For the text-containing cell, return its midpoint in (x, y) coordinate format. 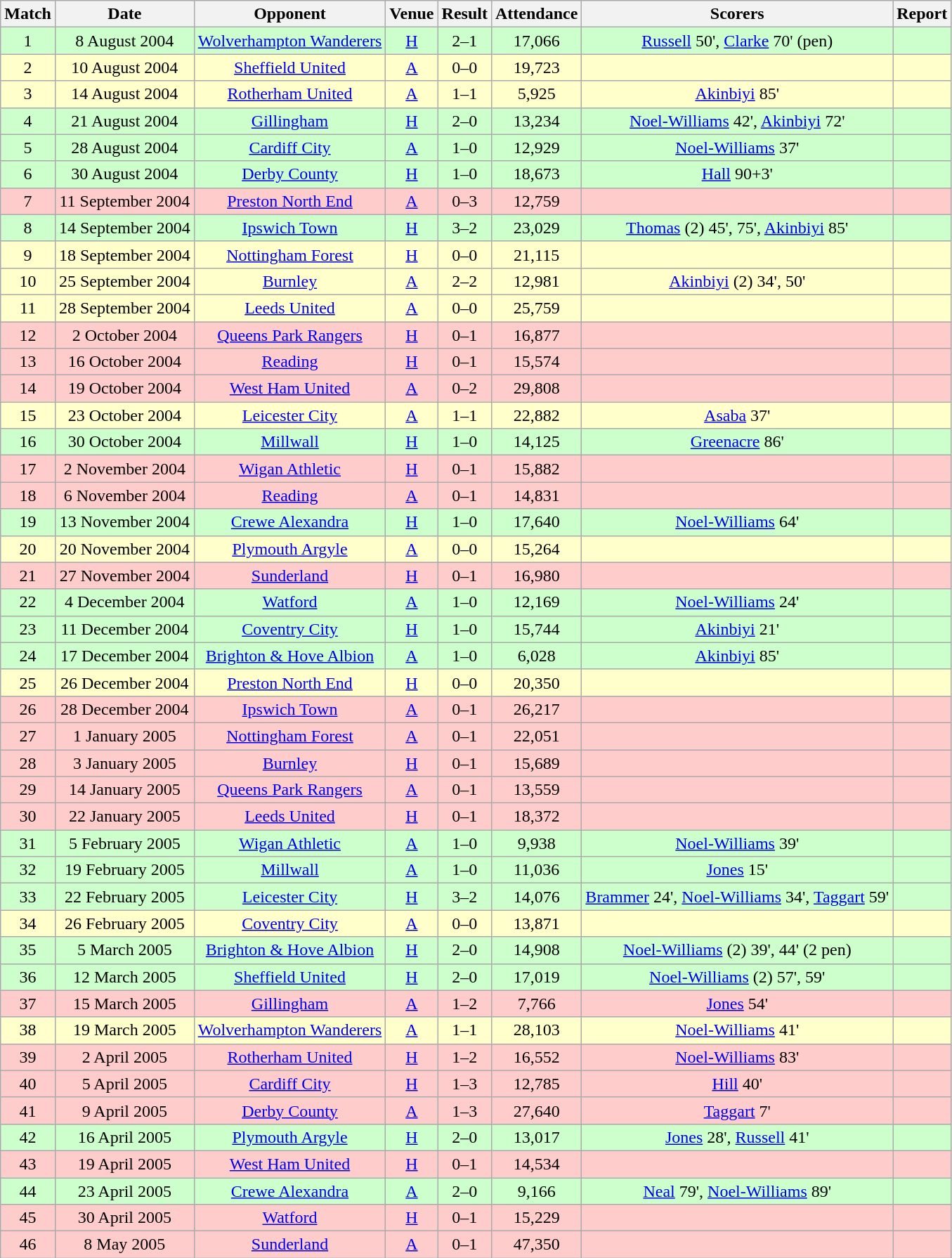
19 April 2005 (124, 1164)
30 October 2004 (124, 442)
2–1 (464, 41)
9,938 (536, 843)
1 January 2005 (124, 736)
1 (28, 41)
19 October 2004 (124, 389)
28,103 (536, 1030)
2–2 (464, 281)
13,017 (536, 1137)
35 (28, 950)
13,559 (536, 790)
Noel-Williams 41' (738, 1030)
14,125 (536, 442)
15,882 (536, 469)
0–2 (464, 389)
3 January 2005 (124, 763)
28 September 2004 (124, 308)
15 (28, 415)
5 March 2005 (124, 950)
Akinbiyi (2) 34', 50' (738, 281)
Noel-Williams (2) 57', 59' (738, 977)
Taggart 7' (738, 1110)
11,036 (536, 870)
14,076 (536, 897)
13 (28, 362)
Greenacre 86' (738, 442)
21,115 (536, 254)
13,234 (536, 121)
23 April 2005 (124, 1191)
17 December 2004 (124, 656)
40 (28, 1084)
33 (28, 897)
28 December 2004 (124, 709)
Thomas (2) 45', 75', Akinbiyi 85' (738, 228)
15 March 2005 (124, 1004)
19,723 (536, 67)
34 (28, 923)
Noel-Williams (2) 39', 44' (2 pen) (738, 950)
26 February 2005 (124, 923)
15,744 (536, 629)
Noel-Williams 83' (738, 1057)
16,552 (536, 1057)
14,908 (536, 950)
45 (28, 1218)
30 April 2005 (124, 1218)
15,229 (536, 1218)
46 (28, 1245)
24 (28, 656)
18,372 (536, 817)
27,640 (536, 1110)
14 September 2004 (124, 228)
Noel-Williams 24' (738, 602)
30 (28, 817)
47,350 (536, 1245)
Noel-Williams 39' (738, 843)
15,689 (536, 763)
Jones 15' (738, 870)
5 April 2005 (124, 1084)
37 (28, 1004)
Russell 50', Clarke 70' (pen) (738, 41)
18 (28, 495)
Jones 54' (738, 1004)
19 March 2005 (124, 1030)
18,673 (536, 174)
4 December 2004 (124, 602)
6 (28, 174)
Attendance (536, 14)
12 (28, 335)
Result (464, 14)
13,871 (536, 923)
14 (28, 389)
Asaba 37' (738, 415)
21 August 2004 (124, 121)
16 October 2004 (124, 362)
5 February 2005 (124, 843)
Venue (412, 14)
36 (28, 977)
Brammer 24', Noel-Williams 34', Taggart 59' (738, 897)
42 (28, 1137)
Report (922, 14)
12,981 (536, 281)
29 (28, 790)
23 October 2004 (124, 415)
26,217 (536, 709)
15,264 (536, 549)
26 (28, 709)
8 (28, 228)
4 (28, 121)
12,169 (536, 602)
41 (28, 1110)
17,640 (536, 522)
11 (28, 308)
15,574 (536, 362)
Match (28, 14)
22,882 (536, 415)
12,785 (536, 1084)
Date (124, 14)
14 January 2005 (124, 790)
6 November 2004 (124, 495)
Hill 40' (738, 1084)
6,028 (536, 656)
14 August 2004 (124, 94)
Neal 79', Noel-Williams 89' (738, 1191)
5,925 (536, 94)
14,534 (536, 1164)
2 (28, 67)
19 (28, 522)
39 (28, 1057)
10 August 2004 (124, 67)
10 (28, 281)
2 November 2004 (124, 469)
22,051 (536, 736)
25,759 (536, 308)
Jones 28', Russell 41' (738, 1137)
27 November 2004 (124, 576)
12,759 (536, 201)
23 (28, 629)
22 January 2005 (124, 817)
11 December 2004 (124, 629)
12,929 (536, 148)
22 February 2005 (124, 897)
Noel-Williams 37' (738, 148)
43 (28, 1164)
Noel-Williams 42', Akinbiyi 72' (738, 121)
22 (28, 602)
8 May 2005 (124, 1245)
29,808 (536, 389)
8 August 2004 (124, 41)
12 March 2005 (124, 977)
16 April 2005 (124, 1137)
Akinbiyi 21' (738, 629)
25 (28, 682)
44 (28, 1191)
18 September 2004 (124, 254)
13 November 2004 (124, 522)
28 August 2004 (124, 148)
27 (28, 736)
7 (28, 201)
16 (28, 442)
17 (28, 469)
30 August 2004 (124, 174)
11 September 2004 (124, 201)
9 April 2005 (124, 1110)
20,350 (536, 682)
2 October 2004 (124, 335)
9 (28, 254)
25 September 2004 (124, 281)
16,980 (536, 576)
20 (28, 549)
28 (28, 763)
32 (28, 870)
38 (28, 1030)
17,019 (536, 977)
2 April 2005 (124, 1057)
17,066 (536, 41)
16,877 (536, 335)
9,166 (536, 1191)
Noel-Williams 64' (738, 522)
Hall 90+3' (738, 174)
7,766 (536, 1004)
Opponent (289, 14)
26 December 2004 (124, 682)
Scorers (738, 14)
3 (28, 94)
19 February 2005 (124, 870)
20 November 2004 (124, 549)
5 (28, 148)
21 (28, 576)
23,029 (536, 228)
0–3 (464, 201)
31 (28, 843)
14,831 (536, 495)
